Locate the cell with the specified text and output its [x, y] center coordinate. 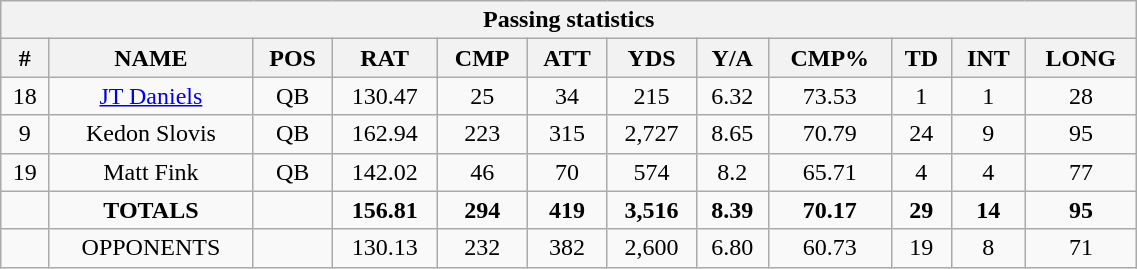
24 [922, 134]
6.32 [732, 96]
2,727 [652, 134]
Kedon Slovis [152, 134]
162.94 [384, 134]
65.71 [830, 172]
294 [482, 210]
TOTALS [152, 210]
3,516 [652, 210]
ATT [567, 58]
NAME [152, 58]
TD [922, 58]
130.47 [384, 96]
142.02 [384, 172]
OPPONENTS [152, 248]
574 [652, 172]
70.17 [830, 210]
CMP% [830, 58]
34 [567, 96]
156.81 [384, 210]
Y/A [732, 58]
71 [1081, 248]
INT [988, 58]
6.80 [732, 248]
28 [1081, 96]
2,600 [652, 248]
223 [482, 134]
77 [1081, 172]
# [25, 58]
8 [988, 248]
70 [567, 172]
CMP [482, 58]
Passing statistics [569, 20]
73.53 [830, 96]
29 [922, 210]
25 [482, 96]
60.73 [830, 248]
Matt Fink [152, 172]
YDS [652, 58]
8.39 [732, 210]
315 [567, 134]
46 [482, 172]
382 [567, 248]
419 [567, 210]
JT Daniels [152, 96]
8.65 [732, 134]
LONG [1081, 58]
18 [25, 96]
RAT [384, 58]
8.2 [732, 172]
232 [482, 248]
14 [988, 210]
POS [292, 58]
215 [652, 96]
70.79 [830, 134]
130.13 [384, 248]
